From the cell containing the given text, extract its center point as [x, y] coordinate. 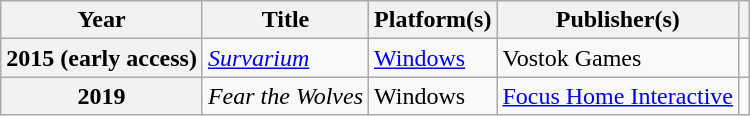
Publisher(s) [618, 20]
Title [285, 20]
2015 (early access) [102, 58]
Vostok Games [618, 58]
Fear the Wolves [285, 96]
Survarium [285, 58]
Year [102, 20]
Focus Home Interactive [618, 96]
2019 [102, 96]
Platform(s) [433, 20]
